Search for the cell housing the specified text and yield its (X, Y) center coordinate. 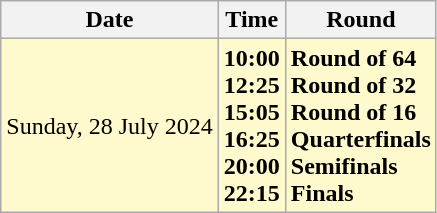
Sunday, 28 July 2024 (110, 126)
Time (252, 20)
Round (360, 20)
Round of 64Round of 32Round of 16QuarterfinalsSemifinalsFinals (360, 126)
10:0012:2515:0516:2520:0022:15 (252, 126)
Date (110, 20)
